Determine the (x, y) coordinate at the center of the cell enclosing the given text.  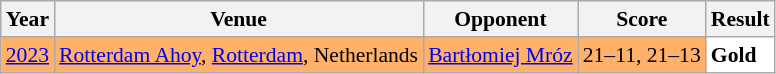
Gold (740, 55)
Rotterdam Ahoy, Rotterdam, Netherlands (238, 55)
Score (642, 19)
Year (28, 19)
21–11, 21–13 (642, 55)
2023 (28, 55)
Opponent (500, 19)
Result (740, 19)
Bartłomiej Mróz (500, 55)
Venue (238, 19)
